Scan for the cell matching the given text and deliver its [X, Y] coordinate at center. 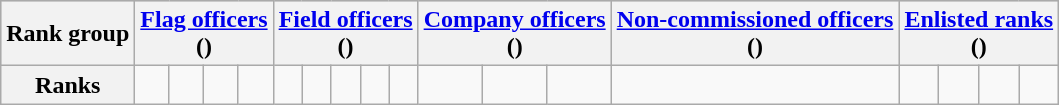
Enlisted ranks() [979, 34]
Field officers() [346, 34]
Company officers() [514, 34]
Flag officers() [204, 34]
Non-commissioned officers() [755, 34]
Rank group [68, 34]
Ranks [68, 85]
